Provide the (X, Y) coordinate of the cell's center where the given text is located.  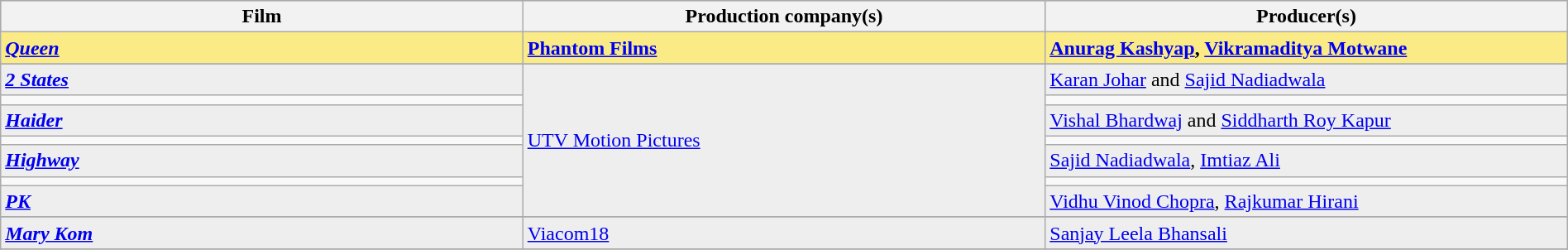
Anurag Kashyap, Vikramaditya Motwane (1307, 48)
Queen (262, 48)
Haider (262, 120)
Vishal Bhardwaj and Siddharth Roy Kapur (1307, 120)
Producer(s) (1307, 17)
Viacom18 (784, 233)
2 States (262, 79)
Mary Kom (262, 233)
UTV Motion Pictures (784, 141)
Production company(s) (784, 17)
Sanjay Leela Bhansali (1307, 233)
Karan Johar and Sajid Nadiadwala (1307, 79)
Phantom Films (784, 48)
Film (262, 17)
Sajid Nadiadwala, Imtiaz Ali (1307, 161)
Vidhu Vinod Chopra, Rajkumar Hirani (1307, 201)
Highway (262, 161)
PK (262, 201)
